Output the (X, Y) coordinate of the center of the cell containing the given text.  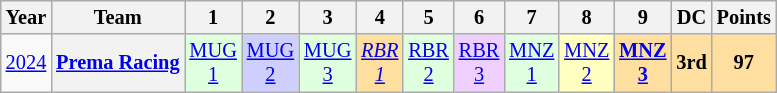
3rd (691, 63)
7 (532, 17)
MNZ2 (586, 63)
MNZ1 (532, 63)
5 (428, 17)
4 (380, 17)
3 (328, 17)
RBR3 (479, 63)
Year (26, 17)
MNZ3 (642, 63)
8 (586, 17)
97 (744, 63)
MUG3 (328, 63)
2024 (26, 63)
1 (212, 17)
2 (270, 17)
RBR2 (428, 63)
Points (744, 17)
6 (479, 17)
MUG2 (270, 63)
Prema Racing (118, 63)
Team (118, 17)
RBR1 (380, 63)
DC (691, 17)
MUG1 (212, 63)
9 (642, 17)
